Detect which cell encompasses the target text, then output its (x, y) center coordinate. 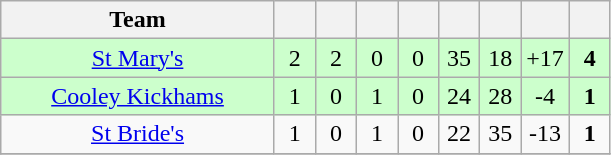
St Bride's (138, 134)
+17 (546, 58)
24 (460, 96)
Team (138, 20)
St Mary's (138, 58)
28 (500, 96)
22 (460, 134)
-4 (546, 96)
18 (500, 58)
Cooley Kickhams (138, 96)
-13 (546, 134)
4 (590, 58)
